Capture the cell that displays the provided text and extract its (x, y) central coordinate. 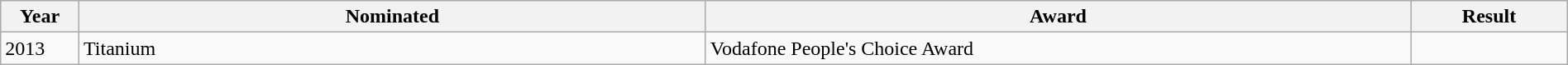
2013 (40, 48)
Vodafone People's Choice Award (1059, 48)
Titanium (392, 48)
Nominated (392, 17)
Award (1059, 17)
Year (40, 17)
Result (1489, 17)
